Determine the [x, y] coordinate at the center of the cell enclosing the given text.  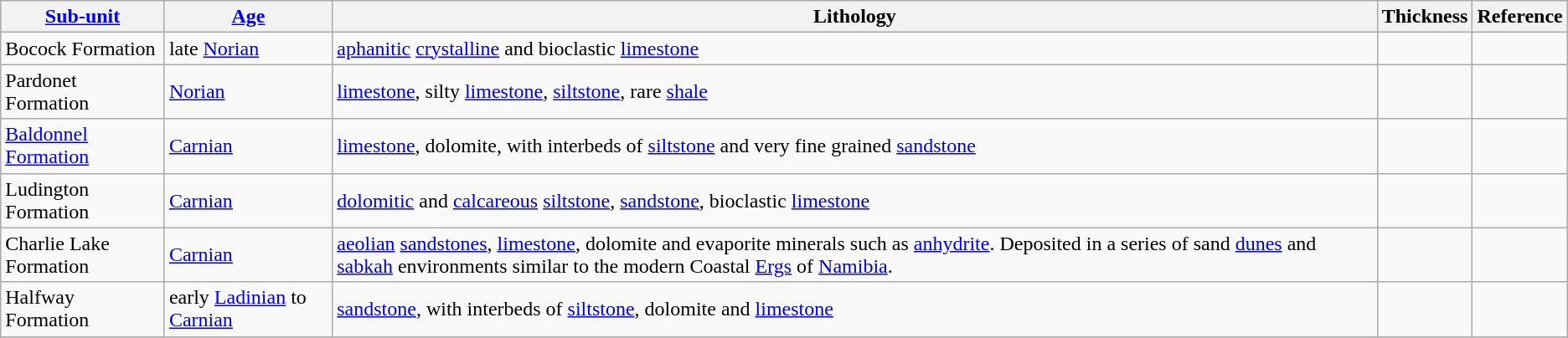
limestone, dolomite, with interbeds of siltstone and very fine grained sandstone [854, 146]
dolomitic and calcareous siltstone, sandstone, bioclastic limestone [854, 201]
Pardonet Formation [83, 92]
Charlie Lake Formation [83, 254]
Lithology [854, 17]
Sub-unit [83, 17]
Thickness [1425, 17]
Ludington Formation [83, 201]
Age [248, 17]
early Ladinian to Carnian [248, 310]
Norian [248, 92]
limestone, silty limestone, siltstone, rare shale [854, 92]
Reference [1519, 17]
Baldonnel Formation [83, 146]
sandstone, with interbeds of siltstone, dolomite and limestone [854, 310]
Halfway Formation [83, 310]
aphanitic crystalline and bioclastic limestone [854, 49]
late Norian [248, 49]
Bocock Formation [83, 49]
